Scan for the cell matching the given text and deliver its [X, Y] coordinate at center. 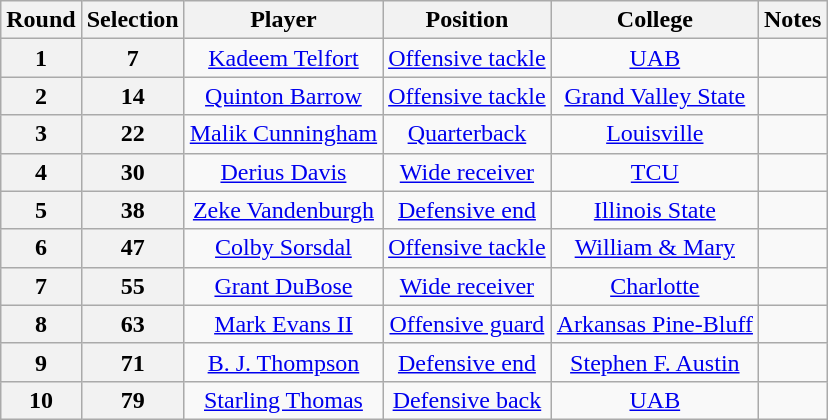
2 [41, 96]
5 [41, 210]
Stephen F. Austin [654, 362]
Notes [792, 20]
30 [132, 172]
B. J. Thompson [283, 362]
Selection [132, 20]
Louisville [654, 134]
Quinton Barrow [283, 96]
Kadeem Telfort [283, 58]
63 [132, 324]
Malik Cunningham [283, 134]
22 [132, 134]
Starling Thomas [283, 400]
71 [132, 362]
Player [283, 20]
10 [41, 400]
Charlotte [654, 286]
38 [132, 210]
6 [41, 248]
Defensive back [468, 400]
Round [41, 20]
Grant DuBose [283, 286]
Arkansas Pine-Bluff [654, 324]
14 [132, 96]
Illinois State [654, 210]
4 [41, 172]
College [654, 20]
Quarterback [468, 134]
Zeke Vandenburgh [283, 210]
William & Mary [654, 248]
55 [132, 286]
Derius Davis [283, 172]
TCU [654, 172]
Position [468, 20]
Grand Valley State [654, 96]
Colby Sorsdal [283, 248]
79 [132, 400]
Offensive guard [468, 324]
Mark Evans II [283, 324]
1 [41, 58]
9 [41, 362]
3 [41, 134]
8 [41, 324]
47 [132, 248]
